Search for the cell housing the specified text and yield its (x, y) center coordinate. 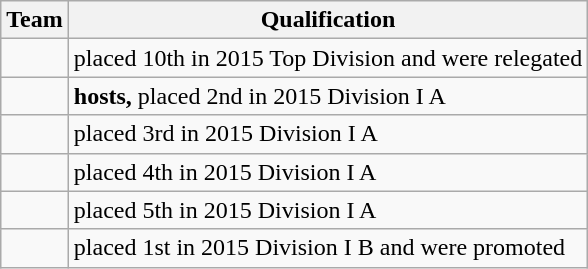
placed 4th in 2015 Division I A (328, 172)
placed 5th in 2015 Division I A (328, 210)
placed 3rd in 2015 Division I A (328, 134)
placed 10th in 2015 Top Division and were relegated (328, 58)
Qualification (328, 20)
Team (35, 20)
placed 1st in 2015 Division I B and were promoted (328, 248)
hosts, placed 2nd in 2015 Division I A (328, 96)
